Determine the (X, Y) coordinate at the center of the cell enclosing the given text.  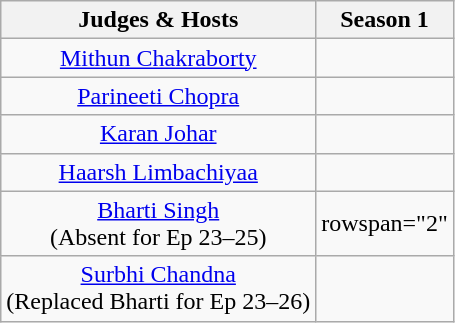
rowspan="2" (385, 224)
Surbhi Chandna(Replaced Bharti for Ep 23–26) (158, 288)
Karan Johar (158, 134)
Mithun Chakraborty (158, 58)
Season 1 (385, 20)
Judges & Hosts (158, 20)
Bharti Singh(Absent for Ep 23–25) (158, 224)
Haarsh Limbachiyaa (158, 172)
Parineeti Chopra (158, 96)
